Provide the (X, Y) coordinate of the cell's center where the given text is located.  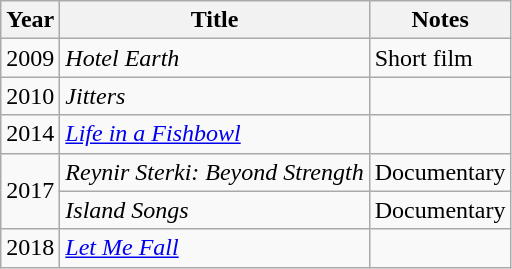
Title (214, 20)
Jitters (214, 96)
2017 (30, 191)
Year (30, 20)
Life in a Fishbowl (214, 134)
Let Me Fall (214, 248)
Notes (440, 20)
Reynir Sterki: Beyond Strength (214, 172)
2010 (30, 96)
Island Songs (214, 210)
2018 (30, 248)
2009 (30, 58)
2014 (30, 134)
Short film (440, 58)
Hotel Earth (214, 58)
